Search for the cell housing the specified text and yield its (X, Y) center coordinate. 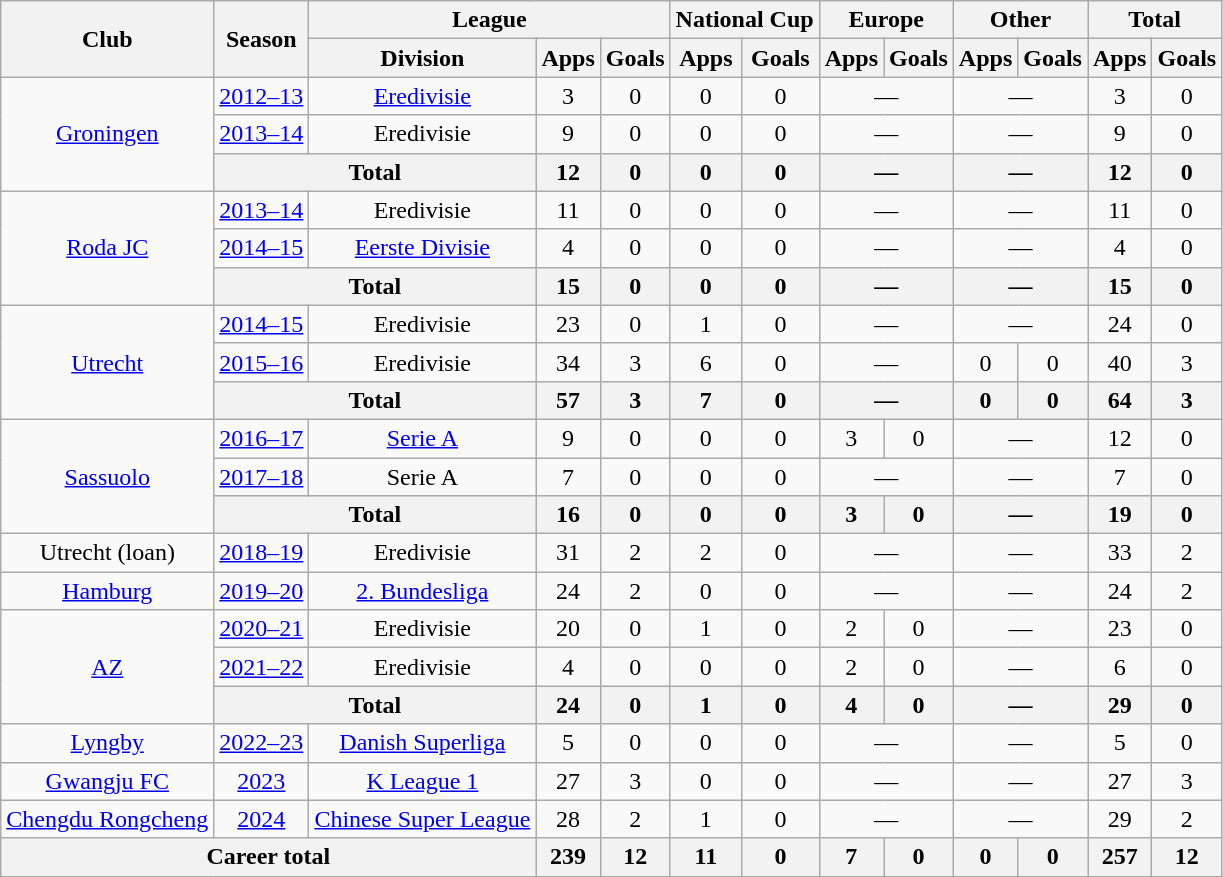
Club (108, 39)
2021–22 (262, 667)
2016–17 (262, 438)
Chengdu Rongcheng (108, 819)
2018–19 (262, 553)
2020–21 (262, 629)
64 (1120, 400)
Utrecht (loan) (108, 553)
2024 (262, 819)
19 (1120, 515)
Utrecht (108, 362)
Eerste Divisie (422, 248)
Danish Superliga (422, 743)
239 (568, 857)
Chinese Super League (422, 819)
2. Bundesliga (422, 591)
16 (568, 515)
2023 (262, 781)
33 (1120, 553)
2017–18 (262, 477)
Europe (886, 20)
57 (568, 400)
Season (262, 39)
31 (568, 553)
Groningen (108, 134)
Roda JC (108, 248)
2012–13 (262, 96)
Sassuolo (108, 476)
K League 1 (422, 781)
Other (1020, 20)
2015–16 (262, 362)
34 (568, 362)
20 (568, 629)
Division (422, 58)
28 (568, 819)
Lyngby (108, 743)
2022–23 (262, 743)
2019–20 (262, 591)
AZ (108, 667)
League (490, 20)
National Cup (744, 20)
40 (1120, 362)
Gwangju FC (108, 781)
Hamburg (108, 591)
257 (1120, 857)
Career total (268, 857)
